Provide the [x, y] coordinate of the cell's center where the given text is located.  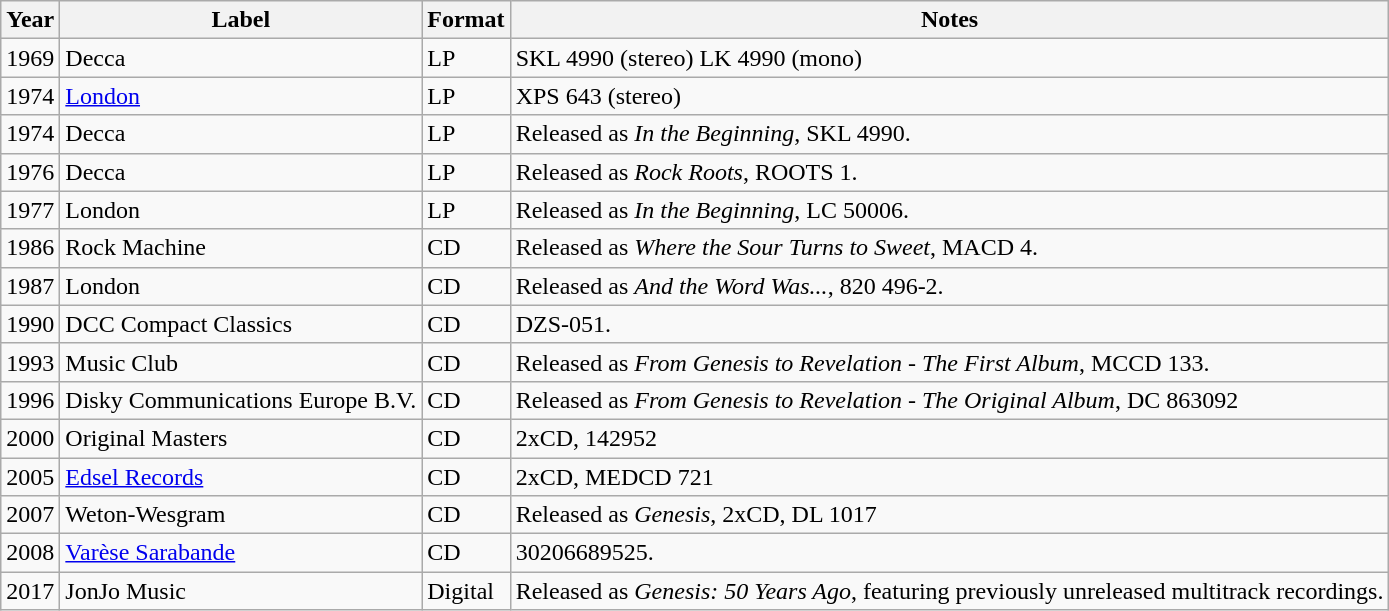
2xCD, 142952 [950, 438]
Music Club [241, 362]
Released as In the Beginning, SKL 4990. [950, 134]
DCC Compact Classics [241, 324]
2000 [30, 438]
30206689525. [950, 553]
Rock Machine [241, 248]
Released as Genesis, 2xCD, DL 1017 [950, 515]
XPS 643 (stereo) [950, 96]
Disky Communications Europe B.V. [241, 400]
1969 [30, 58]
2005 [30, 477]
Weton-Wesgram [241, 515]
1977 [30, 210]
1986 [30, 248]
Released as In the Beginning, LC 50006. [950, 210]
Label [241, 20]
1996 [30, 400]
Released as From Genesis to Revelation - The Original Album, DC 863092 [950, 400]
Released as Where the Sour Turns to Sweet, MACD 4. [950, 248]
Format [466, 20]
Edsel Records [241, 477]
Released as Genesis: 50 Years Ago, featuring previously unreleased multitrack recordings. [950, 591]
1976 [30, 172]
Original Masters [241, 438]
1993 [30, 362]
2007 [30, 515]
Released as Rock Roots, ROOTS 1. [950, 172]
2xCD, MEDCD 721 [950, 477]
Digital [466, 591]
Varèse Sarabande [241, 553]
2017 [30, 591]
Released as From Genesis to Revelation - The First Album, MCCD 133. [950, 362]
1987 [30, 286]
Released as And the Word Was..., 820 496-2. [950, 286]
Notes [950, 20]
JonJo Music [241, 591]
Year [30, 20]
SKL 4990 (stereo) LK 4990 (mono) [950, 58]
2008 [30, 553]
1990 [30, 324]
DZS-051. [950, 324]
